Search for the cell housing the specified text and yield its [X, Y] center coordinate. 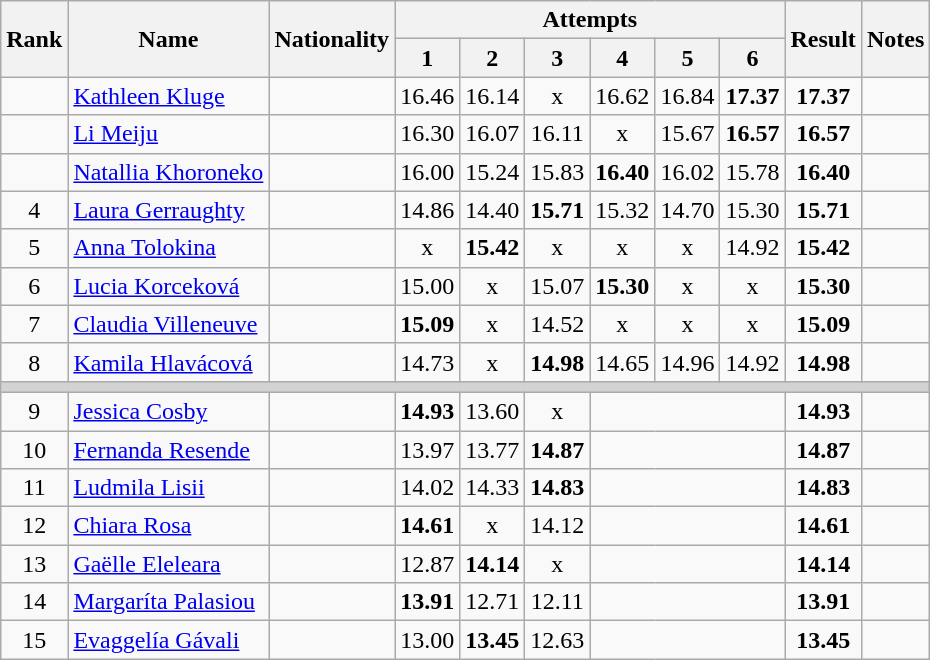
10 [34, 449]
15.67 [688, 134]
Kathleen Kluge [168, 96]
Chiara Rosa [168, 526]
3 [558, 58]
13.00 [428, 640]
Laura Gerraughty [168, 210]
9 [34, 411]
14.12 [558, 526]
Rank [34, 39]
Margaríta Palasiou [168, 602]
8 [34, 362]
14.52 [558, 324]
Name [168, 39]
Kamila Hlavácová [168, 362]
16.62 [622, 96]
7 [34, 324]
Result [823, 39]
12.71 [492, 602]
13.97 [428, 449]
14.02 [428, 488]
15.07 [558, 286]
14 [34, 602]
16.00 [428, 172]
14.40 [492, 210]
Li Meiju [168, 134]
13 [34, 564]
Jessica Cosby [168, 411]
13.77 [492, 449]
Lucia Korceková [168, 286]
14.86 [428, 210]
16.07 [492, 134]
15.78 [752, 172]
Anna Tolokina [168, 248]
Gaëlle Eleleara [168, 564]
15.00 [428, 286]
14.33 [492, 488]
Nationality [332, 39]
16.11 [558, 134]
16.14 [492, 96]
14.65 [622, 362]
16.46 [428, 96]
Ludmila Lisii [168, 488]
15.24 [492, 172]
15.83 [558, 172]
12 [34, 526]
16.84 [688, 96]
1 [428, 58]
2 [492, 58]
12.11 [558, 602]
12.87 [428, 564]
14.96 [688, 362]
16.30 [428, 134]
12.63 [558, 640]
Fernanda Resende [168, 449]
Notes [895, 39]
15.32 [622, 210]
Natallia Khoroneko [168, 172]
13.60 [492, 411]
Evaggelía Gávali [168, 640]
11 [34, 488]
16.02 [688, 172]
Claudia Villeneuve [168, 324]
Attempts [590, 20]
14.70 [688, 210]
14.73 [428, 362]
15 [34, 640]
